Capture the cell that displays the provided text and extract its [X, Y] central coordinate. 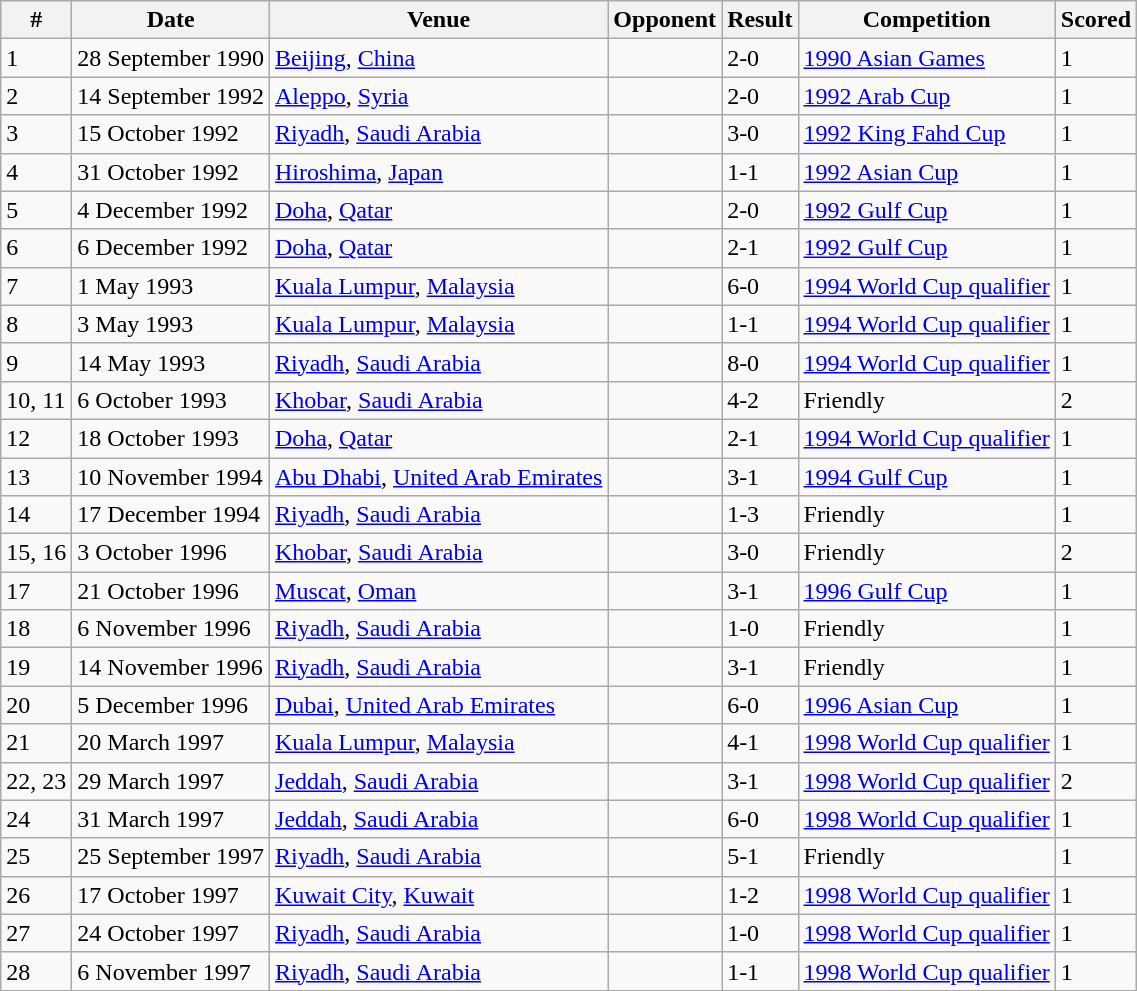
17 December 1994 [171, 515]
14 November 1996 [171, 667]
5 [36, 210]
25 [36, 857]
1-2 [760, 895]
5-1 [760, 857]
8 [36, 324]
Scored [1096, 20]
28 September 1990 [171, 58]
14 May 1993 [171, 362]
1994 Gulf Cup [926, 477]
Abu Dhabi, United Arab Emirates [439, 477]
19 [36, 667]
1996 Gulf Cup [926, 591]
20 March 1997 [171, 743]
1990 Asian Games [926, 58]
4 December 1992 [171, 210]
4-2 [760, 400]
3 May 1993 [171, 324]
6 November 1997 [171, 971]
17 October 1997 [171, 895]
Beijing, China [439, 58]
3 [36, 134]
28 [36, 971]
1 May 1993 [171, 286]
24 [36, 819]
14 September 1992 [171, 96]
3 October 1996 [171, 553]
1-3 [760, 515]
21 October 1996 [171, 591]
6 October 1993 [171, 400]
18 October 1993 [171, 438]
29 March 1997 [171, 781]
31 October 1992 [171, 172]
12 [36, 438]
Aleppo, Syria [439, 96]
21 [36, 743]
14 [36, 515]
20 [36, 705]
24 October 1997 [171, 933]
22, 23 [36, 781]
Muscat, Oman [439, 591]
Opponent [665, 20]
18 [36, 629]
1992 King Fahd Cup [926, 134]
10, 11 [36, 400]
Date [171, 20]
Result [760, 20]
6 December 1992 [171, 248]
10 November 1994 [171, 477]
15, 16 [36, 553]
Dubai, United Arab Emirates [439, 705]
# [36, 20]
8-0 [760, 362]
6 November 1996 [171, 629]
Kuwait City, Kuwait [439, 895]
6 [36, 248]
Competition [926, 20]
1996 Asian Cup [926, 705]
27 [36, 933]
1992 Asian Cup [926, 172]
17 [36, 591]
4 [36, 172]
9 [36, 362]
Hiroshima, Japan [439, 172]
7 [36, 286]
1992 Arab Cup [926, 96]
31 March 1997 [171, 819]
26 [36, 895]
15 October 1992 [171, 134]
13 [36, 477]
5 December 1996 [171, 705]
Venue [439, 20]
25 September 1997 [171, 857]
4-1 [760, 743]
